Extract the [X, Y] coordinate from the center of the cell holding the provided text.  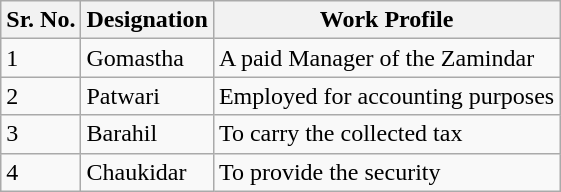
1 [41, 58]
To carry the collected tax [386, 134]
Sr. No. [41, 20]
2 [41, 96]
Chaukidar [147, 172]
Gomastha [147, 58]
Barahil [147, 134]
3 [41, 134]
4 [41, 172]
To provide the security [386, 172]
A paid Manager of the Zamindar [386, 58]
Designation [147, 20]
Patwari [147, 96]
Employed for accounting purposes [386, 96]
Work Profile [386, 20]
